Identify which cell holds the provided text, then report its [X, Y] central coordinate. 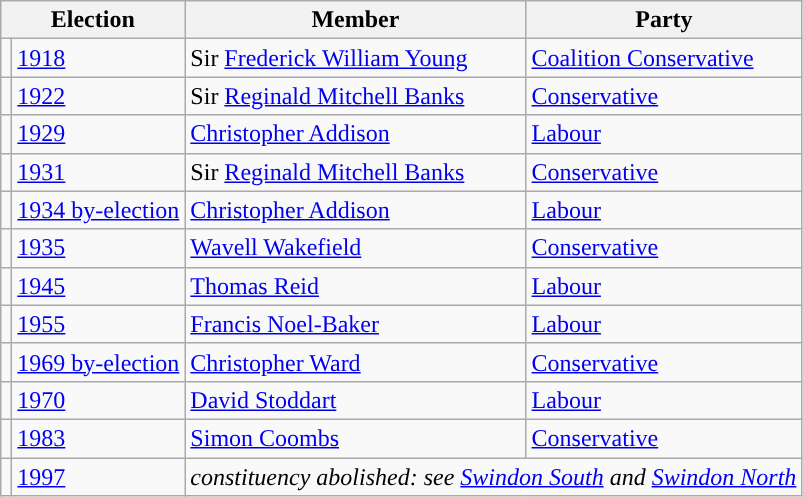
1922 [98, 96]
Party [664, 20]
1997 [98, 477]
Christopher Ward [356, 362]
Simon Coombs [356, 438]
1970 [98, 400]
constituency abolished: see Swindon South and Swindon North [494, 477]
Election [93, 20]
1945 [98, 286]
Member [356, 20]
Thomas Reid [356, 286]
Francis Noel-Baker [356, 324]
1969 by-election [98, 362]
1934 by-election [98, 210]
1935 [98, 248]
Wavell Wakefield [356, 248]
David Stoddart [356, 400]
1955 [98, 324]
1918 [98, 58]
1929 [98, 134]
1931 [98, 172]
Sir Frederick William Young [356, 58]
1983 [98, 438]
Coalition Conservative [664, 58]
